For the text-containing cell, return its midpoint in (X, Y) coordinate format. 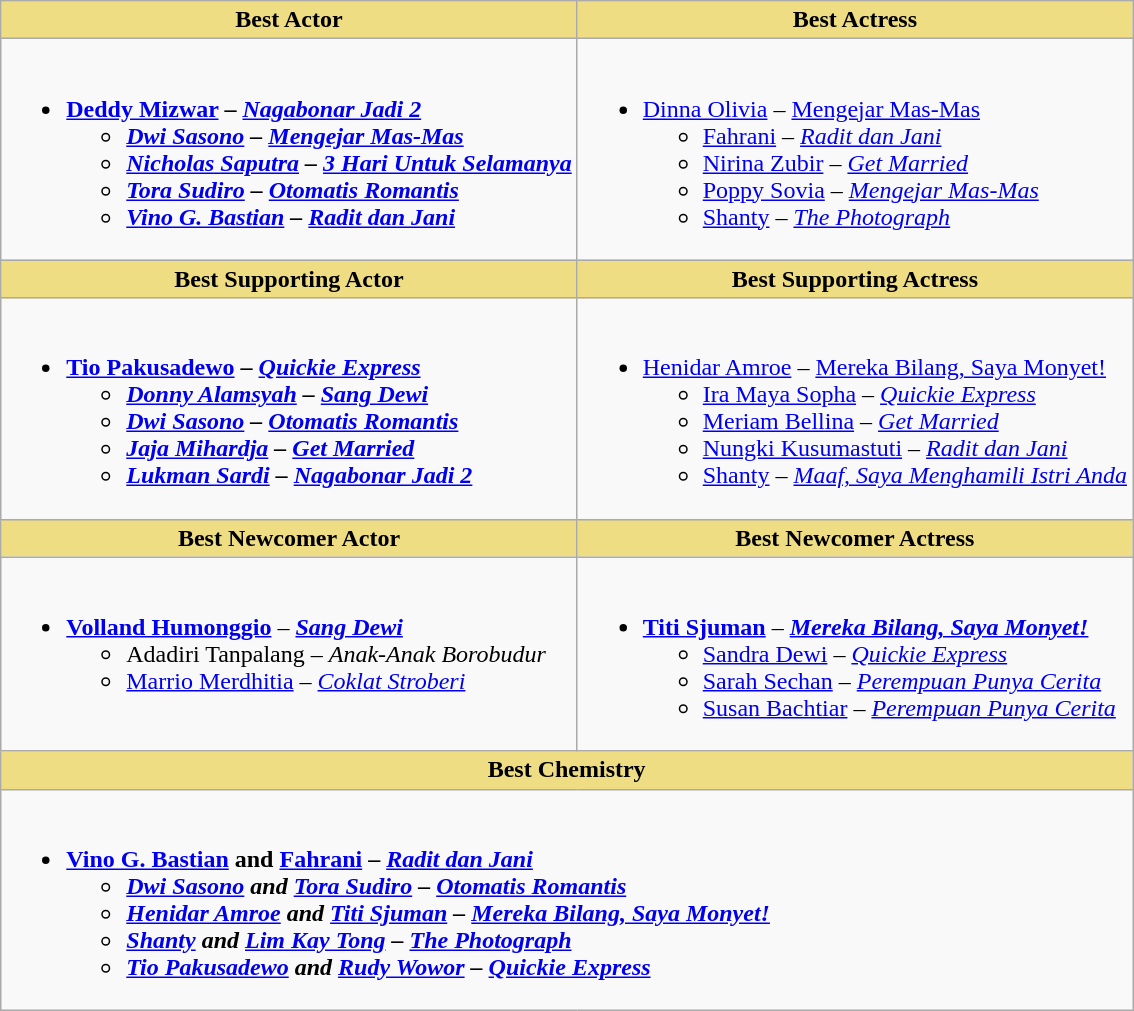
Dinna Olivia – Mengejar Mas-MasFahrani – Radit dan JaniNirina Zubir – Get MarriedPoppy Sovia – Mengejar Mas-MasShanty – The Photograph (854, 150)
Best Actress (854, 20)
Best Chemistry (567, 770)
Best Actor (289, 20)
Best Supporting Actor (289, 279)
Volland Humonggio – Sang DewiAdadiri Tanpalang – Anak-Anak BorobudurMarrio Merdhitia – Coklat Stroberi (289, 654)
Titi Sjuman – Mereka Bilang, Saya Monyet!Sandra Dewi – Quickie ExpressSarah Sechan – Perempuan Punya CeritaSusan Bachtiar – Perempuan Punya Cerita (854, 654)
Best Supporting Actress (854, 279)
Best Newcomer Actor (289, 538)
Best Newcomer Actress (854, 538)
Tio Pakusadewo – Quickie ExpressDonny Alamsyah – Sang DewiDwi Sasono – Otomatis RomantisJaja Mihardja – Get MarriedLukman Sardi – Nagabonar Jadi 2 (289, 408)
